For the text-containing cell, return its midpoint in (x, y) coordinate format. 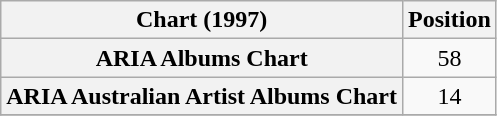
58 (450, 58)
Chart (1997) (202, 20)
ARIA Albums Chart (202, 58)
14 (450, 96)
Position (450, 20)
ARIA Australian Artist Albums Chart (202, 96)
